From the cell containing the given text, extract its center point as [x, y] coordinate. 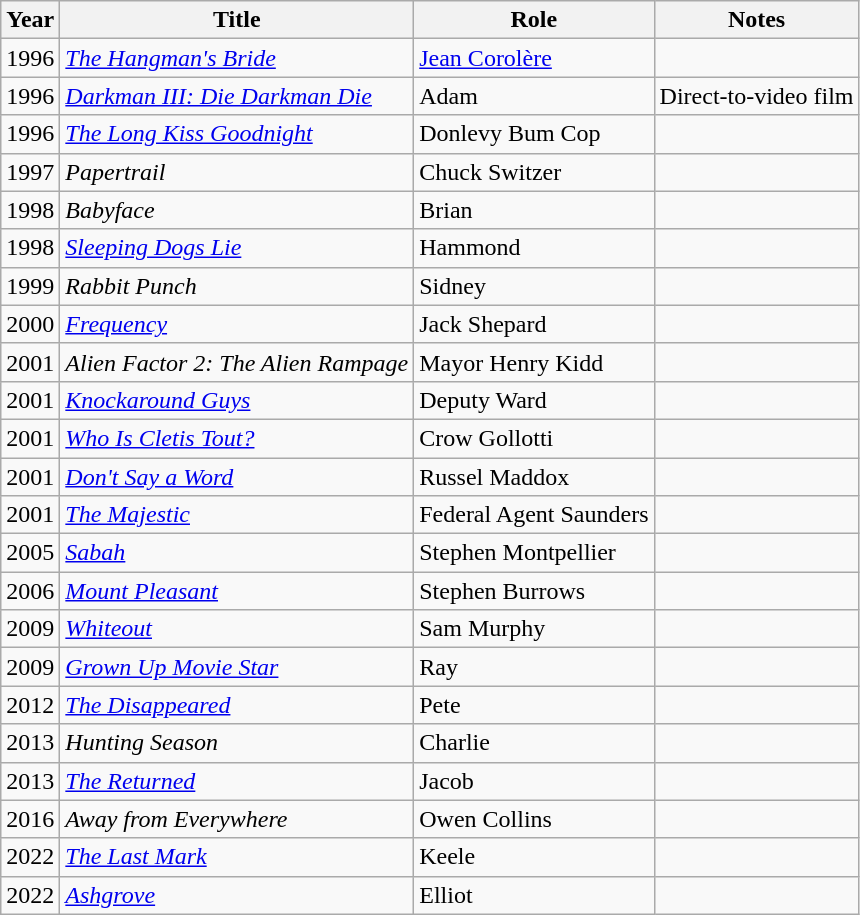
Stephen Montpellier [534, 553]
Babyface [237, 210]
The Hangman's Bride [237, 58]
Knockaround Guys [237, 400]
Darkman III: Die Darkman Die [237, 96]
Brian [534, 210]
Papertrail [237, 172]
Sidney [534, 286]
1999 [30, 286]
1997 [30, 172]
Title [237, 20]
Hunting Season [237, 743]
Jacob [534, 781]
Donlevy Bum Cop [534, 134]
2006 [30, 591]
2005 [30, 553]
Direct-to-video film [756, 96]
Whiteout [237, 629]
Deputy Ward [534, 400]
Keele [534, 857]
Owen Collins [534, 819]
Don't Say a Word [237, 477]
2000 [30, 324]
Frequency [237, 324]
The Long Kiss Goodnight [237, 134]
Notes [756, 20]
Adam [534, 96]
Elliot [534, 895]
Ashgrove [237, 895]
Sam Murphy [534, 629]
Chuck Switzer [534, 172]
Crow Gollotti [534, 438]
Rabbit Punch [237, 286]
Mayor Henry Kidd [534, 362]
Jean Corolère [534, 58]
Stephen Burrows [534, 591]
Who Is Cletis Tout? [237, 438]
Jack Shepard [534, 324]
Russel Maddox [534, 477]
Grown Up Movie Star [237, 667]
Away from Everywhere [237, 819]
Sleeping Dogs Lie [237, 248]
2016 [30, 819]
Year [30, 20]
Charlie [534, 743]
Federal Agent Saunders [534, 515]
Alien Factor 2: The Alien Rampage [237, 362]
Role [534, 20]
The Last Mark [237, 857]
Pete [534, 705]
Mount Pleasant [237, 591]
Sabah [237, 553]
The Returned [237, 781]
The Majestic [237, 515]
2012 [30, 705]
The Disappeared [237, 705]
Ray [534, 667]
Hammond [534, 248]
